Search for the cell housing the specified text and yield its [X, Y] center coordinate. 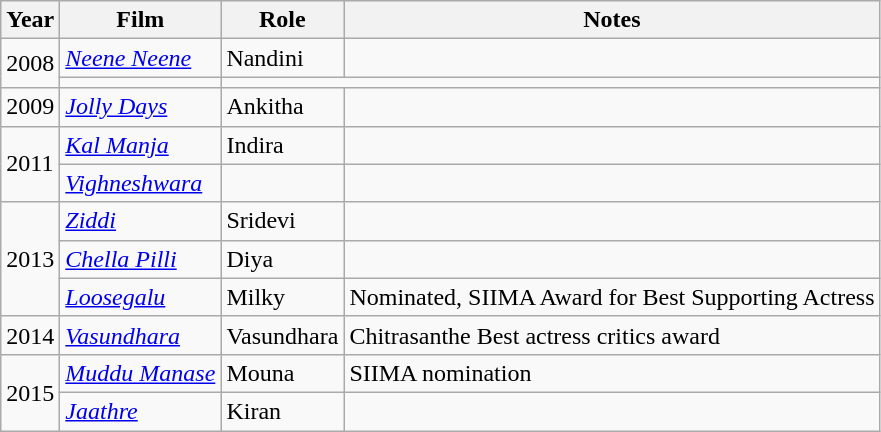
2014 [30, 335]
Nandini [282, 58]
Film [140, 20]
Jolly Days [140, 107]
Ziddi [140, 221]
Notes [612, 20]
Diya [282, 259]
Chella Pilli [140, 259]
Loosegalu [140, 297]
2011 [30, 164]
2009 [30, 107]
2008 [30, 64]
Role [282, 20]
Chitrasanthe Best actress critics award [612, 335]
Milky [282, 297]
Kiran [282, 411]
Nominated, SIIMA Award for Best Supporting Actress [612, 297]
Neene Neene [140, 58]
2013 [30, 259]
Year [30, 20]
Muddu Manase [140, 373]
Ankitha [282, 107]
Kal Manja [140, 145]
2015 [30, 392]
Vighneshwara [140, 183]
Mouna [282, 373]
Indira [282, 145]
Jaathre [140, 411]
SIIMA nomination [612, 373]
Sridevi [282, 221]
